Extract the (x, y) coordinate from the center of the cell holding the provided text.  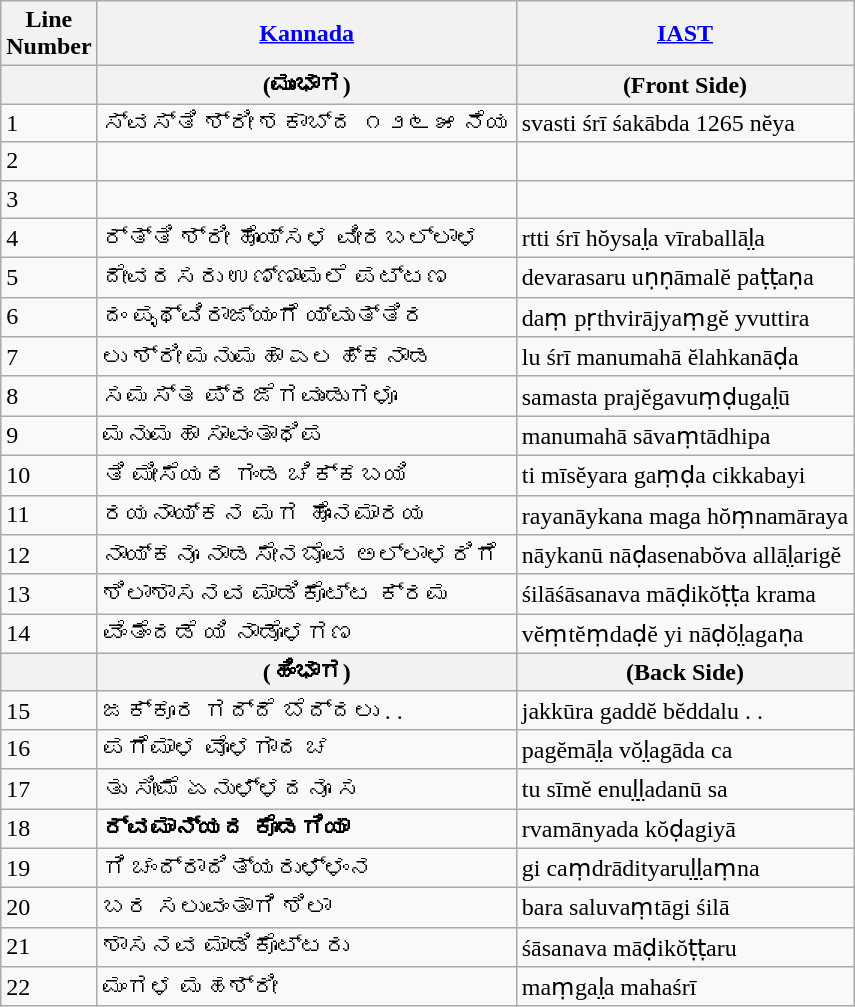
nāykanū nāḍasenabŏva allāl̤arigĕ (685, 555)
Kannada (306, 34)
(ಹಿಂಭಾಗ) (306, 672)
ದಂ ಪೃಥ್ವಿರಾಜ್ಯಂಗೆ ಯ್ವುತ್ತಿರ (306, 317)
21 (49, 947)
devarasaru uṇṇāmalĕ paṭṭaṇa (685, 278)
4 (49, 238)
1 (49, 123)
rvamānyada kŏḍagiyā (685, 828)
17 (49, 789)
9 (49, 436)
ರ್ತ್ತಿ ಶ್ರೀ ಹೊಯ್ಸಳ ವೀರಬಲ್ಲಾಳ (306, 238)
6 (49, 317)
śāsanava māḍikŏṭṭaru (685, 947)
lu śrī manumahā ĕlahkanāḍa (685, 357)
svasti śrī śakābda 1265 nĕya (685, 123)
śilāśāsanava māḍikŏṭṭa krama (685, 594)
ಗಿ ಚಂದ್ರಾದಿತ್ಯರುಳ್ಳಂನ (306, 868)
(ಮುಂಭಾಗ) (306, 85)
ರಯನಾಯ್ಕನ ಮಗ ಹೊಂನಮಾರಯ (306, 515)
7 (49, 357)
3 (49, 199)
ti mīsĕyara gaṃḍa cikkabayi (685, 475)
ಪಗೆಮಾಳ ವೊಳಗಾದ ಚ (306, 749)
15 (49, 710)
18 (49, 828)
pagĕmāl̤a vŏl̤agāda ca (685, 749)
ಲು ಶ್ರೀ ಮನುಮಹಾ ಎಲಹ್ಕನಾಡ (306, 357)
bara saluvaṃtāgi śilā (685, 908)
13 (49, 594)
ಸಮಸ್ತ ಪ್ರಜೆಗವುಂಡುಗಳೂ (306, 396)
(Front Side) (685, 85)
tu sīmĕ enul̤l̤adanū sa (685, 789)
ವೆಂತೆಂದಡೆ ಯಿ ನಾಡೊಳಗಣ (306, 634)
16 (49, 749)
rayanāykana maga hŏṃnamāraya (685, 515)
10 (49, 475)
rtti śrī hŏysal̤a vīraballāl̤a (685, 238)
ಬರ ಸಲುವಂತಾಗಿ ಶಿಲಾ (306, 908)
(Back Side) (685, 672)
ಸ್ವಸ್ತಿ ಶ್ರೀ ಶಕಾಬ್ದ ೧೨೬೫ ನೆಯ (306, 123)
14 (49, 634)
ತು ಸೀಮೆ ಏನುಳ್ಳದನೂ ಸ (306, 789)
daṃ pṛthvirājyaṃgĕ yvuttira (685, 317)
22 (49, 987)
ಶಾಸನವ ಮಾಡಿಕೊಟ್ಟರು (306, 947)
jakkūra gaddĕ bĕddalu . . (685, 710)
20 (49, 908)
ರ್ವಮಾನ್ಯದ ಕೊಡಗಿಯಾ (306, 828)
2 (49, 161)
ನಾಯ್ಕನೂ ನಾಡಸೇನಬೊವ ಅಲ್ಲಾಳರಿಗೆ (306, 555)
IAST (685, 34)
ಮಂಗಳ ಮಹಶ್ರೀ (306, 987)
gi caṃdrādityarul̤l̤aṃna (685, 868)
vĕṃtĕṃdaḍĕ yi nāḍŏl̤agaṇa (685, 634)
12 (49, 555)
ಮನುಮಹಾ ಸಾವಂತಾಧಿಪ (306, 436)
8 (49, 396)
samasta prajĕgavuṃḍugal̤ū (685, 396)
19 (49, 868)
ಶಿಲಾಶಾಸನವ ಮಾಡಿಕೊಟ್ಟ ಕ್ರಮ (306, 594)
ಜಕ್ಕೂರ ಗದ್ದೆ ಬೆದ್ದಲು . . (306, 710)
ದೇವರಸರು ಉಣ್ಣಾಮಲೆ ಪಟ್ಟಣ (306, 278)
maṃgal̤a mahaśrī (685, 987)
5 (49, 278)
manumahā sāvaṃtādhipa (685, 436)
LineNumber (49, 34)
ತಿ ಮೀಸೆಯರ ಗಂಡ ಚಿಕ್ಕಬಯಿ (306, 475)
11 (49, 515)
